Scan for the cell matching the given text and deliver its [x, y] coordinate at center. 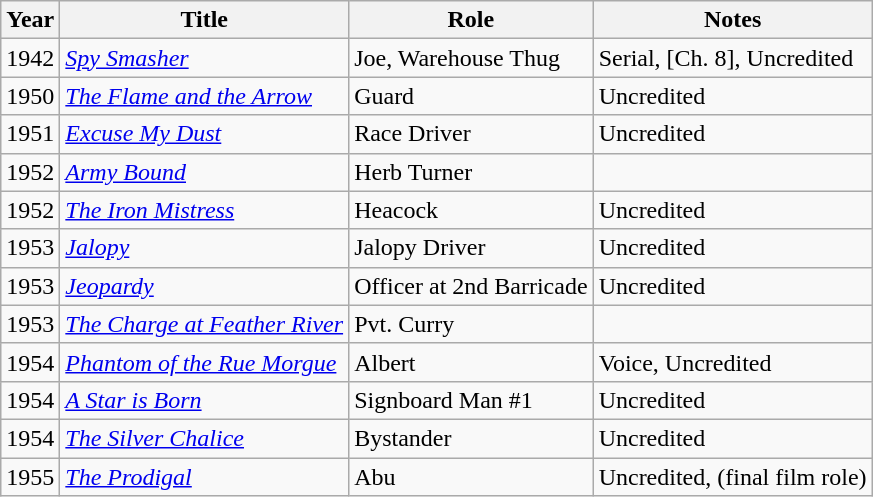
The Prodigal [204, 477]
Abu [471, 477]
Uncredited, (final film role) [732, 477]
Race Driver [471, 134]
Officer at 2nd Barricade [471, 286]
Signboard Man #1 [471, 400]
Albert [471, 362]
1942 [30, 58]
1951 [30, 134]
Spy Smasher [204, 58]
Pvt. Curry [471, 324]
Guard [471, 96]
The Charge at Feather River [204, 324]
Heacock [471, 210]
A Star is Born [204, 400]
The Iron Mistress [204, 210]
Role [471, 20]
Jeopardy [204, 286]
Phantom of the Rue Morgue [204, 362]
Serial, [Ch. 8], Uncredited [732, 58]
1950 [30, 96]
Joe, Warehouse Thug [471, 58]
Army Bound [204, 172]
The Silver Chalice [204, 438]
Jalopy [204, 248]
Year [30, 20]
The Flame and the Arrow [204, 96]
Voice, Uncredited [732, 362]
Bystander [471, 438]
Jalopy Driver [471, 248]
1955 [30, 477]
Excuse My Dust [204, 134]
Title [204, 20]
Notes [732, 20]
Herb Turner [471, 172]
